Scan for the cell matching the given text and deliver its (X, Y) coordinate at center. 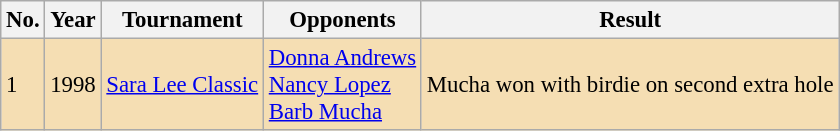
Opponents (342, 20)
Donna Andrews Nancy Lopez Barb Mucha (342, 85)
No. (23, 20)
Mucha won with birdie on second extra hole (630, 85)
Year (73, 20)
Result (630, 20)
Tournament (182, 20)
1 (23, 85)
Sara Lee Classic (182, 85)
1998 (73, 85)
